Scan for the cell matching the given text and deliver its [x, y] coordinate at center. 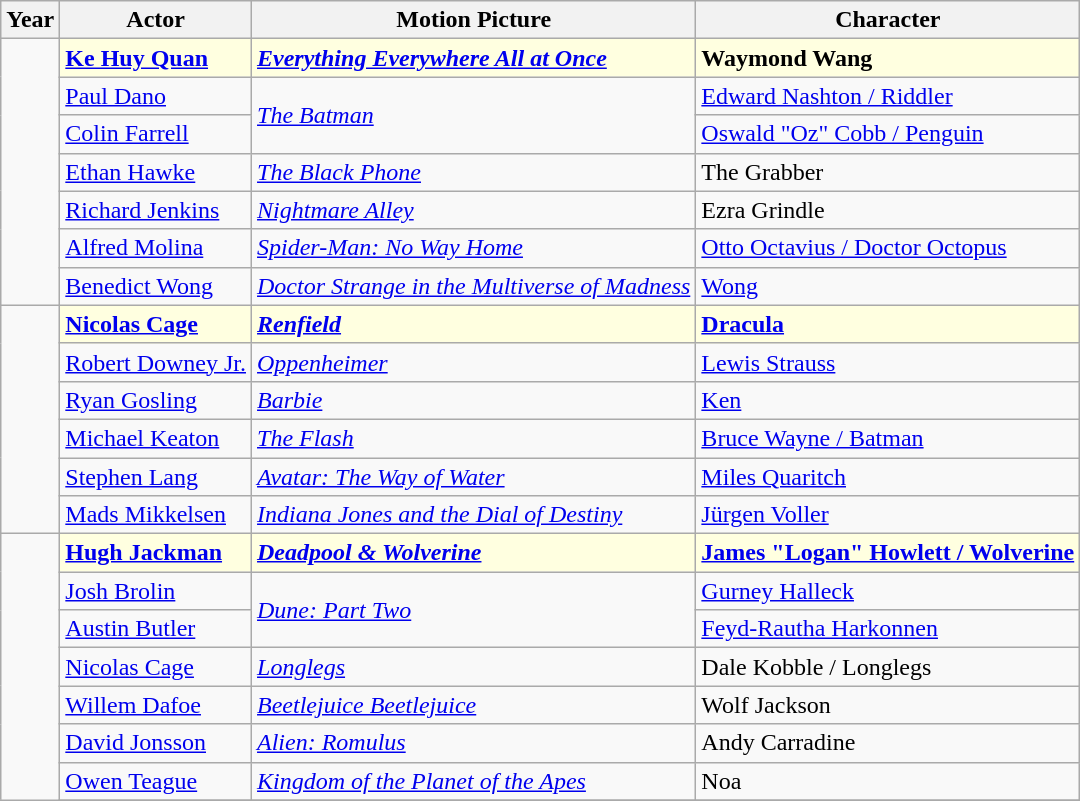
Beetlejuice Beetlejuice [474, 705]
Benedict Wong [156, 286]
Paul Dano [156, 96]
Dale Kobble / Longlegs [888, 667]
Renfield [474, 324]
Wong [888, 286]
Ryan Gosling [156, 400]
Mads Mikkelsen [156, 515]
Ken [888, 400]
Edward Nashton / Riddler [888, 96]
Noa [888, 781]
Doctor Strange in the Multiverse of Madness [474, 286]
Austin Butler [156, 629]
Stephen Lang [156, 477]
Motion Picture [474, 20]
Jürgen Voller [888, 515]
Gurney Halleck [888, 591]
Dune: Part Two [474, 610]
Feyd-Rautha Harkonnen [888, 629]
Longlegs [474, 667]
The Grabber [888, 172]
Year [30, 20]
Bruce Wayne / Batman [888, 438]
David Jonsson [156, 743]
Deadpool & Wolverine [474, 553]
Michael Keaton [156, 438]
Waymond Wang [888, 58]
Ezra Grindle [888, 210]
James "Logan" Howlett / Wolverine [888, 553]
Otto Octavius / Doctor Octopus [888, 248]
The Batman [474, 115]
Character [888, 20]
Ethan Hawke [156, 172]
Willem Dafoe [156, 705]
Colin Farrell [156, 134]
Barbie [474, 400]
Ke Huy Quan [156, 58]
Andy Carradine [888, 743]
Spider-Man: No Way Home [474, 248]
Avatar: The Way of Water [474, 477]
Lewis Strauss [888, 362]
Robert Downey Jr. [156, 362]
Oppenheimer [474, 362]
Alien: Romulus [474, 743]
Wolf Jackson [888, 705]
Owen Teague [156, 781]
Everything Everywhere All at Once [474, 58]
The Flash [474, 438]
Indiana Jones and the Dial of Destiny [474, 515]
Oswald "Oz" Cobb / Penguin [888, 134]
Josh Brolin [156, 591]
Richard Jenkins [156, 210]
The Black Phone [474, 172]
Hugh Jackman [156, 553]
Dracula [888, 324]
Kingdom of the Planet of the Apes [474, 781]
Miles Quaritch [888, 477]
Alfred Molina [156, 248]
Actor [156, 20]
Nightmare Alley [474, 210]
